Locate the cell with the specified text and output its (X, Y) center coordinate. 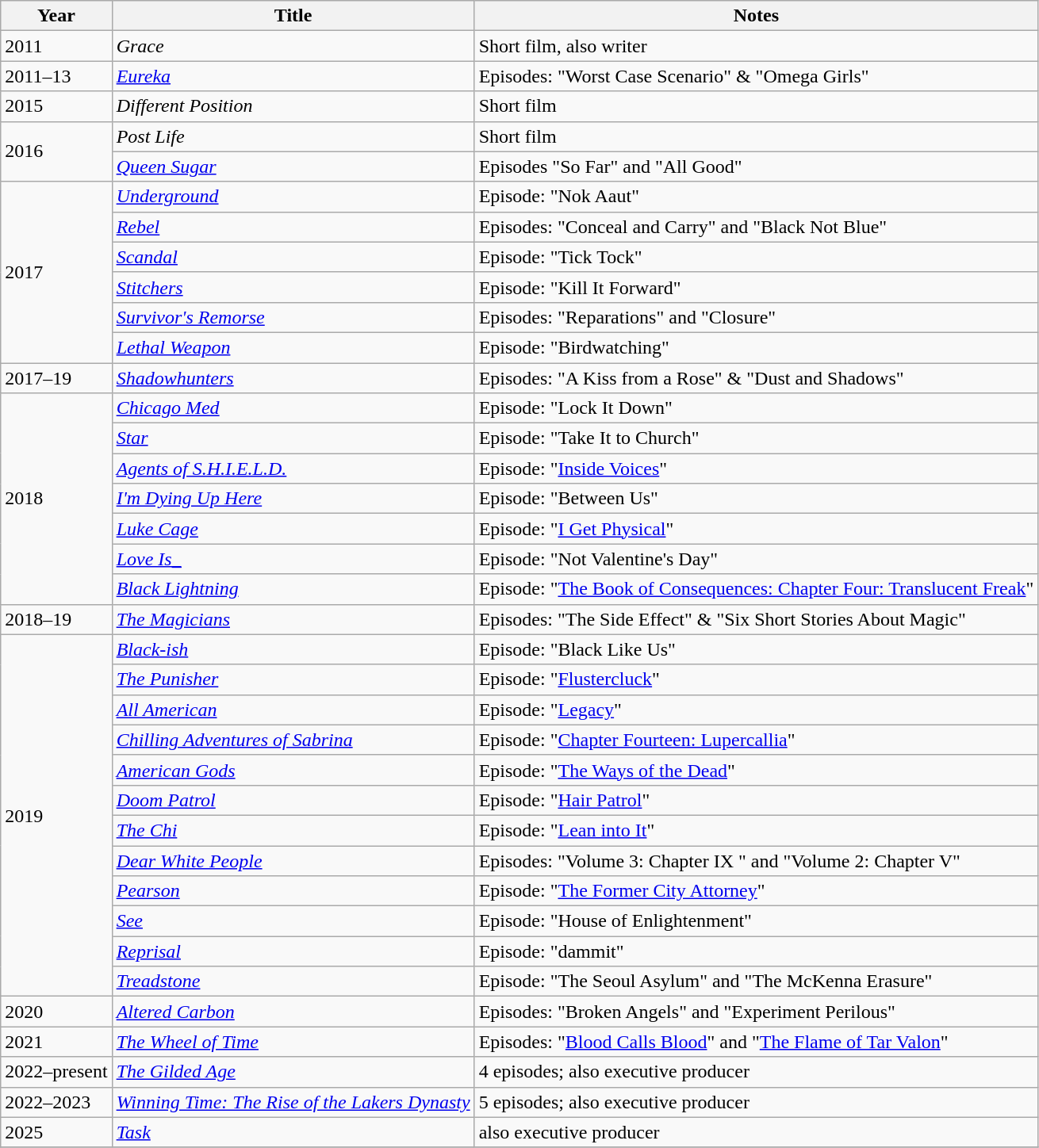
Episode: "Birdwatching" (757, 347)
Love Is_ (293, 559)
Post Life (293, 136)
Episode: "The Book of Consequences: Chapter Four: Translucent Freak" (757, 589)
Underground (293, 197)
Dear White People (293, 860)
Treadstone (293, 982)
Episode: "Black Like Us" (757, 649)
5 episodes; also executive producer (757, 1102)
Episodes: "Conceal and Carry" and "Black Not Blue" (757, 227)
Doom Patrol (293, 800)
2022–2023 (56, 1102)
Episodes: "Worst Case Scenario" & "Omega Girls" (757, 76)
Episode: "I Get Physical" (757, 529)
Chilling Adventures of Sabrina (293, 740)
Episode: "Lean into It" (757, 830)
See (293, 921)
2015 (56, 106)
Rebel (293, 227)
Episode: "Take It to Church" (757, 438)
Episode: "Flustercluck" (757, 679)
The Punisher (293, 679)
Episode: "Not Valentine's Day" (757, 559)
The Magicians (293, 619)
Episode: "The Former City Attorney" (757, 891)
2022–present (56, 1072)
Episodes: "Volume 3: Chapter IX " and "Volume 2: Chapter V" (757, 860)
Queen Sugar (293, 166)
Altered Carbon (293, 1012)
Pearson (293, 891)
2016 (56, 151)
The Chi (293, 830)
Episode: "Tick Tock" (757, 257)
2011–13 (56, 76)
Episode: "The Seoul Asylum" and "The McKenna Erasure" (757, 982)
Shadowhunters (293, 378)
Episodes "So Far" and "All Good" (757, 166)
2018 (56, 499)
Different Position (293, 106)
Lethal Weapon (293, 347)
Scandal (293, 257)
Star (293, 438)
Stitchers (293, 287)
Episode: "Lock It Down" (757, 408)
also executive producer (757, 1132)
Episode: "Between Us" (757, 499)
2025 (56, 1132)
Eureka (293, 76)
Notes (757, 16)
Episode: "House of Enlightenment" (757, 921)
Title (293, 16)
2020 (56, 1012)
Episode: "Hair Patrol" (757, 800)
Winning Time: The Rise of the Lakers Dynasty (293, 1102)
Black-ish (293, 649)
Survivor's Remorse (293, 317)
Reprisal (293, 951)
All American (293, 710)
Chicago Med (293, 408)
Episodes: "Reparations" and "Closure" (757, 317)
Grace (293, 46)
2018–19 (56, 619)
American Gods (293, 770)
Black Lightning (293, 589)
2017–19 (56, 378)
2017 (56, 272)
I'm Dying Up Here (293, 499)
Task (293, 1132)
2021 (56, 1042)
Short film, also writer (757, 46)
Episodes: "A Kiss from a Rose" & "Dust and Shadows" (757, 378)
Episode: "Chapter Fourteen: Lupercallia" (757, 740)
2011 (56, 46)
Luke Cage (293, 529)
The Gilded Age (293, 1072)
Episode: "Inside Voices" (757, 469)
The Wheel of Time (293, 1042)
Episodes: "Broken Angels" and "Experiment Perilous" (757, 1012)
4 episodes; also executive producer (757, 1072)
Episode: "Kill It Forward" (757, 287)
Episode: "Legacy" (757, 710)
Episode: "The Ways of the Dead" (757, 770)
Episode: "Nok Aaut" (757, 197)
Episodes: "Blood Calls Blood" and "The Flame of Tar Valon" (757, 1042)
Year (56, 16)
Agents of S.H.I.E.L.D. (293, 469)
2019 (56, 815)
Episodes: "The Side Effect" & "Six Short Stories About Magic" (757, 619)
Episode: "dammit" (757, 951)
